Output the [x, y] coordinate of the center of the cell containing the given text.  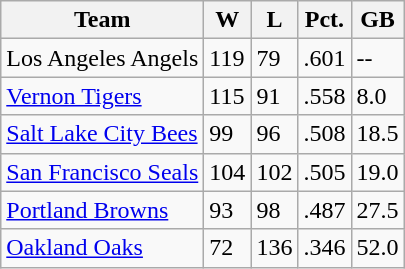
Portland Browns [102, 210]
L [274, 20]
-- [378, 58]
115 [228, 96]
8.0 [378, 96]
Oakland Oaks [102, 248]
96 [274, 134]
27.5 [378, 210]
Pct. [324, 20]
52.0 [378, 248]
.505 [324, 172]
.346 [324, 248]
91 [274, 96]
99 [228, 134]
GB [378, 20]
119 [228, 58]
Team [102, 20]
18.5 [378, 134]
.558 [324, 96]
19.0 [378, 172]
104 [228, 172]
Los Angeles Angels [102, 58]
.601 [324, 58]
San Francisco Seals [102, 172]
Vernon Tigers [102, 96]
72 [228, 248]
.508 [324, 134]
93 [228, 210]
136 [274, 248]
98 [274, 210]
79 [274, 58]
Salt Lake City Bees [102, 134]
102 [274, 172]
W [228, 20]
.487 [324, 210]
